Find where the given text appears and provide that cell's center as [X, Y] coordinate. 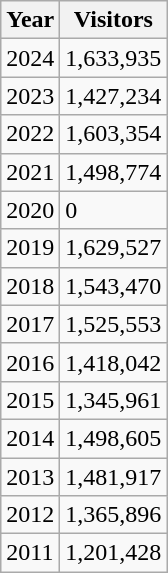
2019 [30, 248]
2014 [30, 438]
2023 [30, 96]
1,418,042 [114, 362]
2020 [30, 210]
2013 [30, 477]
1,365,896 [114, 515]
1,498,774 [114, 172]
1,427,234 [114, 96]
1,201,428 [114, 553]
2011 [30, 553]
2024 [30, 58]
1,629,527 [114, 248]
Visitors [114, 20]
0 [114, 210]
2015 [30, 400]
1,481,917 [114, 477]
2016 [30, 362]
1,498,605 [114, 438]
1,603,354 [114, 134]
2022 [30, 134]
2021 [30, 172]
2017 [30, 324]
1,543,470 [114, 286]
1,633,935 [114, 58]
1,525,553 [114, 324]
2012 [30, 515]
Year [30, 20]
2018 [30, 286]
1,345,961 [114, 400]
